Return (X, Y) of the center of cell containing provided text 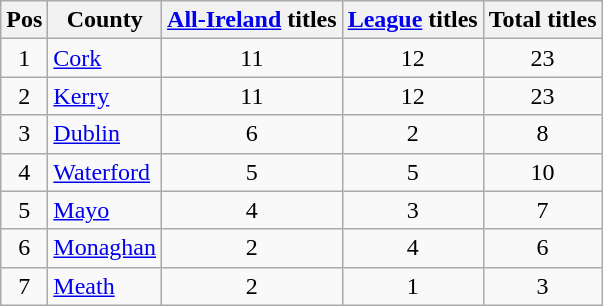
Cork (105, 58)
Pos (24, 20)
10 (542, 172)
Mayo (105, 210)
League titles (412, 20)
Kerry (105, 96)
All-Ireland titles (252, 20)
Dublin (105, 134)
8 (542, 134)
Meath (105, 286)
Waterford (105, 172)
Monaghan (105, 248)
County (105, 20)
Total titles (542, 20)
